Identify which cell holds the provided text, then report its [X, Y] central coordinate. 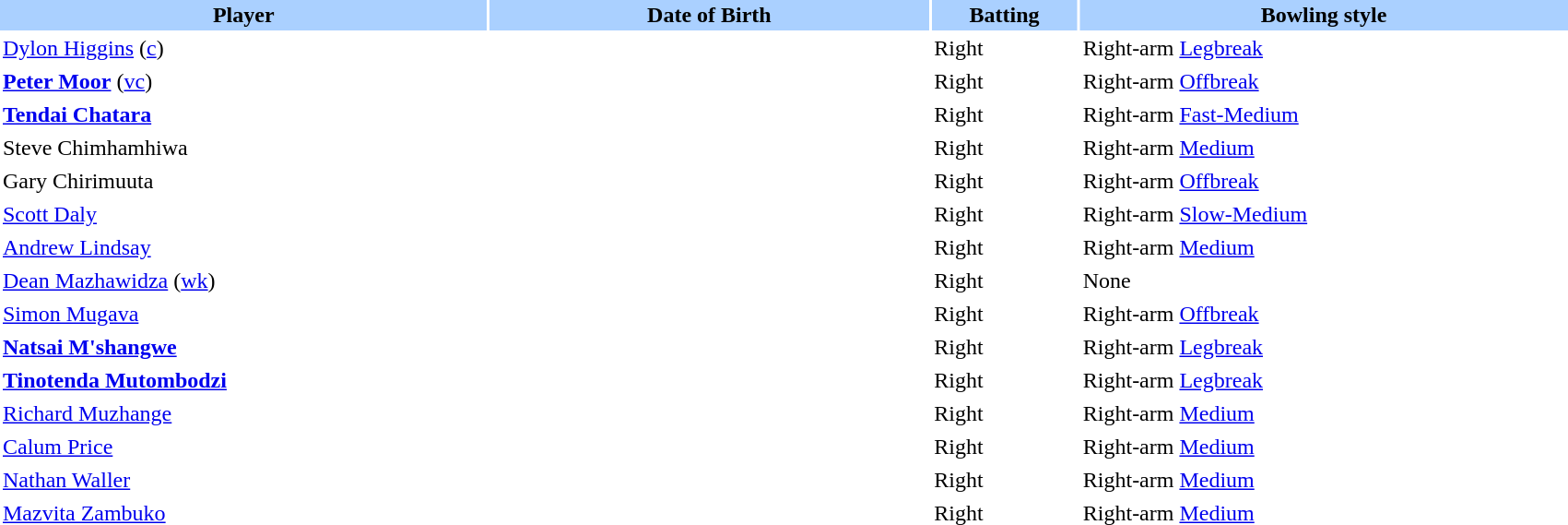
Richard Muzhange [243, 413]
Andrew Lindsay [243, 247]
Steve Chimhamhiwa [243, 148]
Right-arm Slow-Medium [1324, 214]
Nathan Waller [243, 480]
None [1324, 280]
Date of Birth [710, 15]
Tinotenda Mutombodzi [243, 380]
Player [243, 15]
Bowling style [1324, 15]
Natsai M'shangwe [243, 347]
Scott Daly [243, 214]
Simon Mugava [243, 314]
Calum Price [243, 447]
Dean Mazhawidza (wk) [243, 280]
Peter Moor (vc) [243, 81]
Dylon Higgins (c) [243, 48]
Tendai Chatara [243, 114]
Gary Chirimuuta [243, 181]
Right-arm Fast-Medium [1324, 114]
Batting [1005, 15]
